Identify which cell holds the provided text, then report its [x, y] central coordinate. 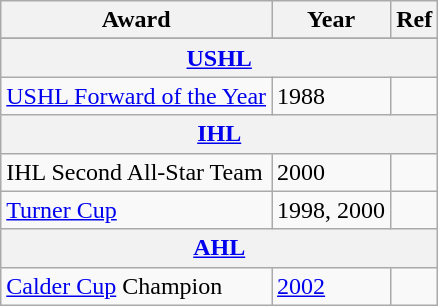
Award [136, 20]
IHL Second All-Star Team [136, 172]
1998, 2000 [332, 210]
Calder Cup Champion [136, 286]
2000 [332, 172]
USHL [220, 58]
USHL Forward of the Year [136, 96]
AHL [220, 248]
1988 [332, 96]
IHL [220, 134]
Ref [414, 20]
Turner Cup [136, 210]
Year [332, 20]
2002 [332, 286]
